Return the (X, Y) coordinate for the center point of the cell that contains the specified text.  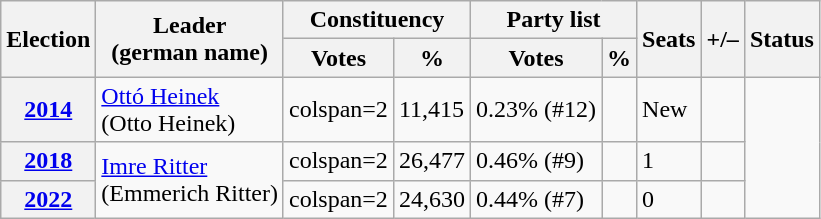
2022 (48, 199)
0 (669, 199)
New (669, 110)
Status (782, 39)
2014 (48, 110)
Ottó Heinek(Otto Heinek) (190, 110)
Constituency (376, 20)
24,630 (432, 199)
11,415 (432, 110)
2018 (48, 161)
0.46% (#9) (536, 161)
1 (669, 161)
+/– (722, 39)
Imre Ritter(Emmerich Ritter) (190, 180)
0.44% (#7) (536, 199)
Election (48, 39)
Leader(german name) (190, 39)
Seats (669, 39)
0.23% (#12) (536, 110)
Party list (553, 20)
26,477 (432, 161)
